Pinpoint the cell where the given text exists, returning its (X, Y) midpoint coordinate. 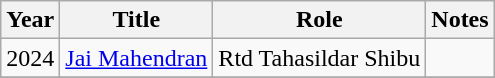
Year (30, 20)
Jai Mahendran (136, 58)
Title (136, 20)
Rtd Tahasildar Shibu (320, 58)
Role (320, 20)
2024 (30, 58)
Notes (460, 20)
